Pinpoint the cell where the given text exists, returning its [X, Y] midpoint coordinate. 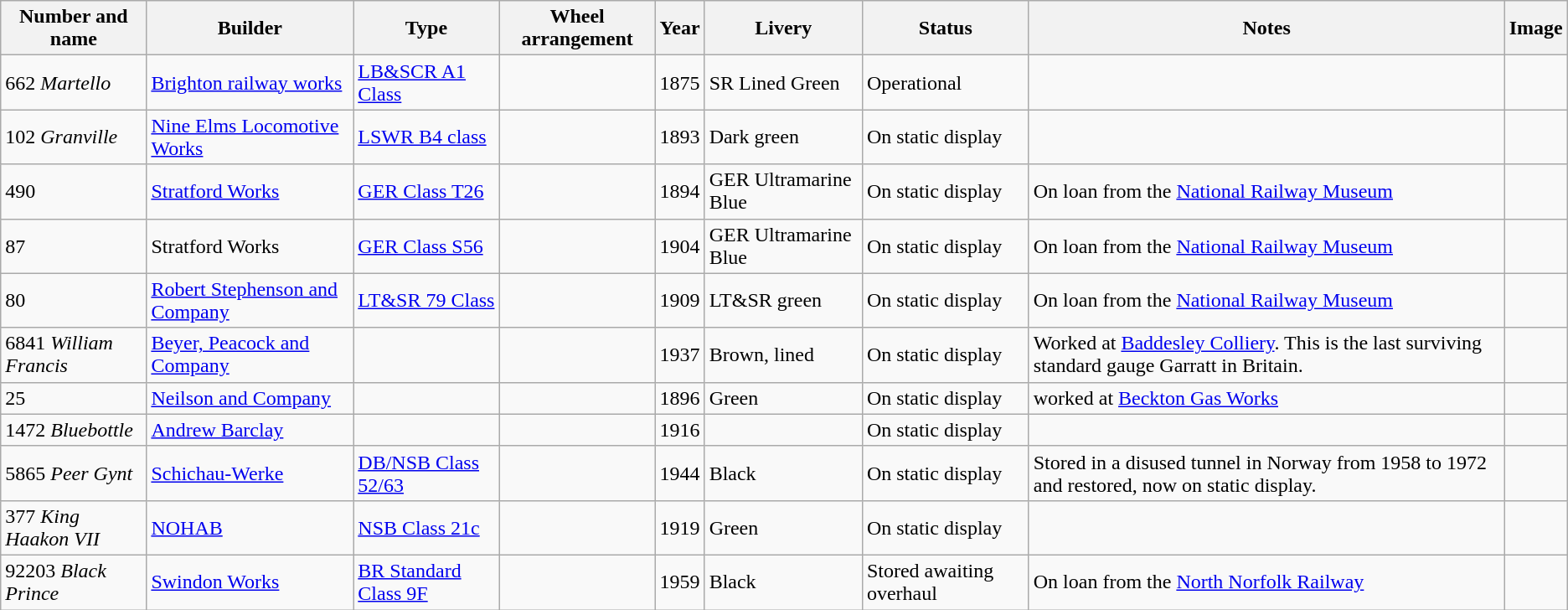
25 [74, 398]
LB&SCR A1 Class [426, 82]
LSWR B4 class [426, 137]
Dark green [783, 137]
On loan from the North Norfolk Railway [1266, 582]
SR Lined Green [783, 82]
NSB Class 21c [426, 528]
Stored awaiting overhaul [945, 582]
BR Standard Class 9F [426, 582]
1894 [680, 191]
Robert Stephenson and Company [250, 300]
Wheel arrangement [577, 28]
Andrew Barclay [250, 430]
GER Class S56 [426, 246]
Nine Elms Locomotive Works [250, 137]
1909 [680, 300]
Number and name [74, 28]
6841 William Francis [74, 355]
NOHAB [250, 528]
worked at Beckton Gas Works [1266, 398]
1472 Bluebottle [74, 430]
80 [74, 300]
Builder [250, 28]
Operational [945, 82]
1937 [680, 355]
87 [74, 246]
Beyer, Peacock and Company [250, 355]
Brown, lined [783, 355]
Image [1536, 28]
Type [426, 28]
1904 [680, 246]
1896 [680, 398]
Stored in a disused tunnel in Norway from 1958 to 1972 and restored, now on static display. [1266, 473]
Notes [1266, 28]
Brighton railway works [250, 82]
1875 [680, 82]
1916 [680, 430]
Neilson and Company [250, 398]
LT&SR green [783, 300]
377 King Haakon VII [74, 528]
Livery [783, 28]
1919 [680, 528]
Status [945, 28]
Swindon Works [250, 582]
5865 Peer Gynt [74, 473]
490 [74, 191]
102 Granville [74, 137]
662 Martello [74, 82]
1893 [680, 137]
92203 Black Prince [74, 582]
Worked at Baddesley Colliery. This is the last surviving standard gauge Garratt in Britain. [1266, 355]
Schichau-Werke [250, 473]
1959 [680, 582]
1944 [680, 473]
DB/NSB Class 52/63 [426, 473]
Year [680, 28]
GER Class T26 [426, 191]
LT&SR 79 Class [426, 300]
